Capture the cell that displays the provided text and extract its (x, y) central coordinate. 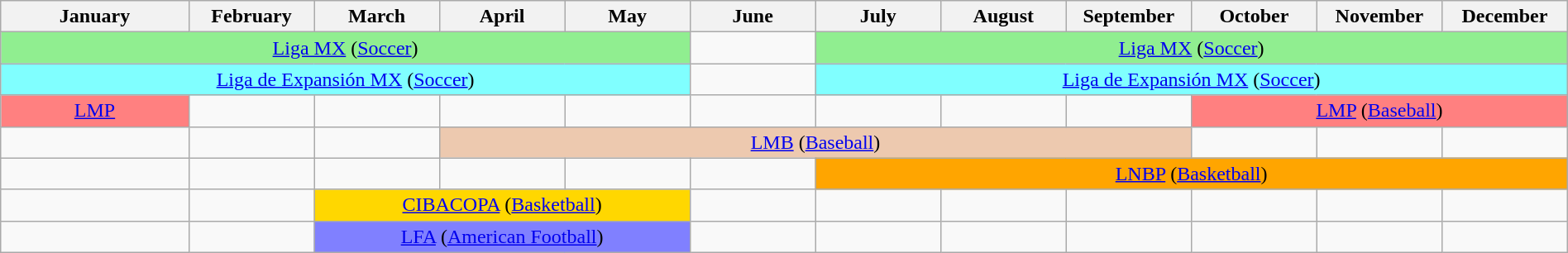
October (1255, 17)
November (1379, 17)
May (628, 17)
LNBP (Basketball) (1191, 174)
March (377, 17)
August (1004, 17)
December (1505, 17)
LMP (94, 111)
CIBACOPA (Basketball) (503, 205)
LFA (American Football) (503, 236)
April (502, 17)
LMB (Baseball) (815, 142)
January (94, 17)
February (251, 17)
LMP (Baseball) (1379, 111)
July (878, 17)
June (753, 17)
September (1129, 17)
